Locate the cell with the specified text and output its [X, Y] center coordinate. 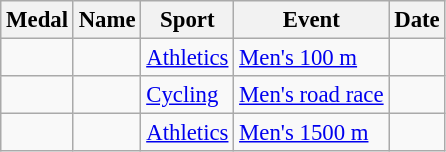
Cycling [188, 95]
Sport [188, 20]
Medal [38, 20]
Men's 100 m [312, 58]
Men's road race [312, 95]
Men's 1500 m [312, 133]
Date [417, 20]
Name [107, 20]
Event [312, 20]
